Search for the cell housing the specified text and yield its [X, Y] center coordinate. 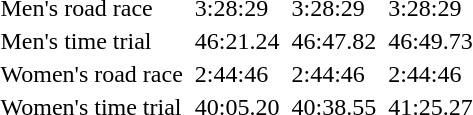
46:21.24 [237, 41]
46:47.82 [334, 41]
